Determine the (X, Y) coordinate at the center of the cell enclosing the given text.  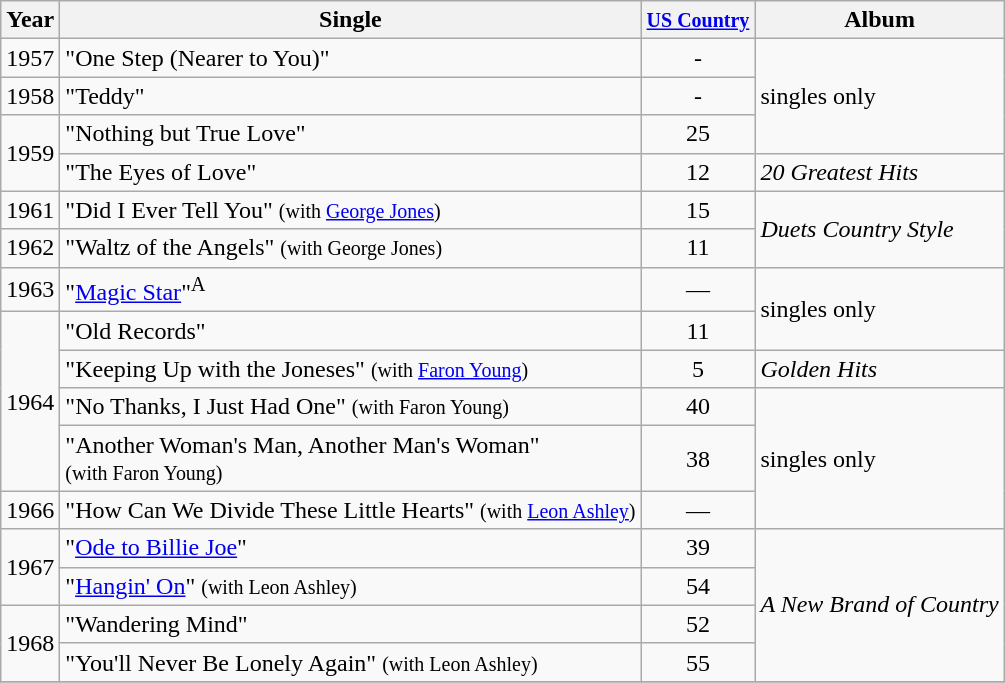
1957 (30, 58)
1959 (30, 153)
25 (698, 134)
Year (30, 20)
Golden Hits (880, 369)
1963 (30, 290)
"Keeping Up with the Joneses" (with Faron Young) (350, 369)
1968 (30, 643)
"Ode to Billie Joe" (350, 548)
1966 (30, 510)
20 Greatest Hits (880, 172)
"Waltz of the Angels" (with George Jones) (350, 248)
54 (698, 586)
"You'll Never Be Lonely Again" (with Leon Ashley) (350, 662)
"How Can We Divide These Little Hearts" (with Leon Ashley) (350, 510)
"Another Woman's Man, Another Man's Woman"(with Faron Young) (350, 458)
A New Brand of Country (880, 605)
1964 (30, 402)
"Did I Ever Tell You" (with George Jones) (350, 210)
52 (698, 624)
US Country (698, 20)
55 (698, 662)
1962 (30, 248)
"Magic Star"A (350, 290)
Album (880, 20)
Single (350, 20)
"Hangin' On" (with Leon Ashley) (350, 586)
15 (698, 210)
1961 (30, 210)
"Old Records" (350, 331)
40 (698, 407)
"No Thanks, I Just Had One" (with Faron Young) (350, 407)
"Teddy" (350, 96)
12 (698, 172)
"One Step (Nearer to You)" (350, 58)
38 (698, 458)
5 (698, 369)
"Nothing but True Love" (350, 134)
"Wandering Mind" (350, 624)
1958 (30, 96)
1967 (30, 567)
"The Eyes of Love" (350, 172)
39 (698, 548)
Duets Country Style (880, 229)
